Find where the given text appears and provide that cell's center as (x, y) coordinate. 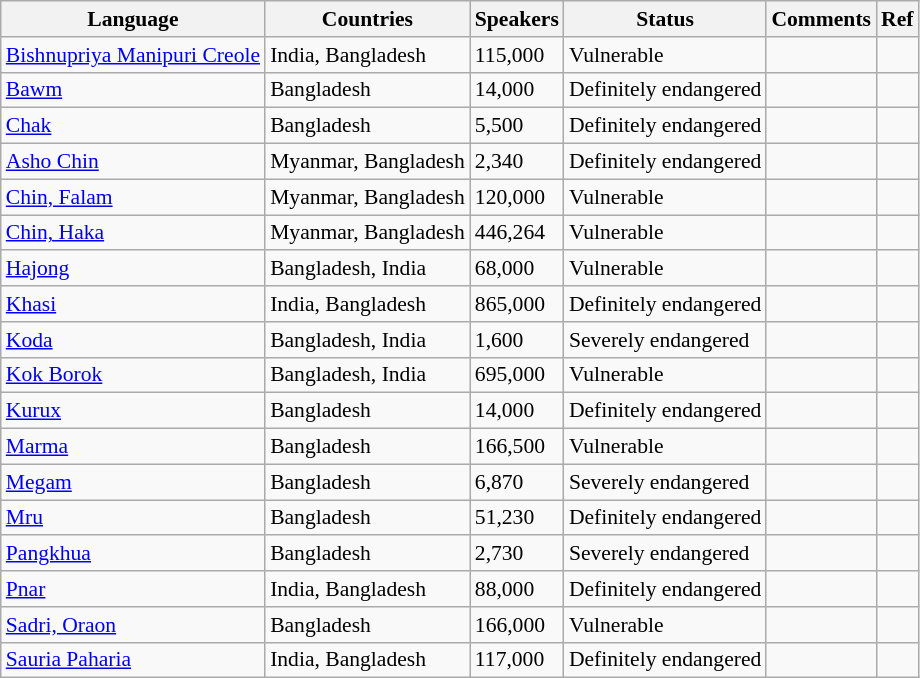
Pnar (133, 589)
Sadri, Oraon (133, 625)
68,000 (517, 269)
115,000 (517, 55)
Status (666, 19)
5,500 (517, 126)
166,000 (517, 625)
120,000 (517, 197)
6,870 (517, 482)
Chin, Haka (133, 233)
Kurux (133, 411)
117,000 (517, 660)
Koda (133, 340)
Hajong (133, 269)
1,600 (517, 340)
2,340 (517, 162)
2,730 (517, 554)
Chin, Falam (133, 197)
166,500 (517, 447)
Megam (133, 482)
Speakers (517, 19)
Marma (133, 447)
Mru (133, 518)
Comments (821, 19)
Ref (897, 19)
865,000 (517, 304)
695,000 (517, 375)
Countries (368, 19)
Asho Chin (133, 162)
Chak (133, 126)
Sauria Paharia (133, 660)
88,000 (517, 589)
Language (133, 19)
Kok Borok (133, 375)
Khasi (133, 304)
Bishnupriya Manipuri Creole (133, 55)
Pangkhua (133, 554)
51,230 (517, 518)
446,264 (517, 233)
Bawm (133, 90)
